Locate the cell with the specified text and output its [X, Y] center coordinate. 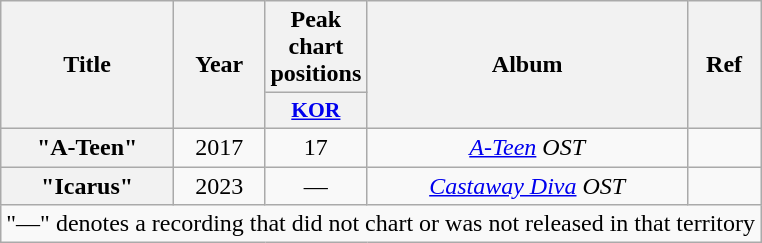
2017 [219, 147]
2023 [219, 185]
KOR [316, 111]
Title [88, 65]
A-Teen OST [528, 147]
Peak chart positions [316, 47]
"A-Teen" [88, 147]
17 [316, 147]
Ref [724, 65]
"Icarus" [88, 185]
Year [219, 65]
"—" denotes a recording that did not chart or was not released in that territory [381, 224]
— [316, 185]
Album [528, 65]
Castaway Diva OST [528, 185]
